Find where the given text appears and provide that cell's center as [x, y] coordinate. 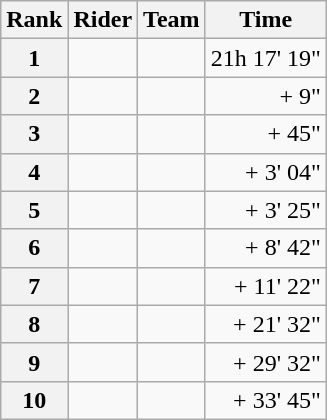
+ 33' 45" [266, 400]
9 [34, 362]
3 [34, 134]
+ 8' 42" [266, 248]
2 [34, 96]
+ 3' 25" [266, 210]
+ 3' 04" [266, 172]
1 [34, 58]
7 [34, 286]
5 [34, 210]
+ 9" [266, 96]
+ 29' 32" [266, 362]
6 [34, 248]
8 [34, 324]
4 [34, 172]
Team [172, 20]
Rank [34, 20]
+ 21' 32" [266, 324]
Time [266, 20]
+ 11' 22" [266, 286]
Rider [103, 20]
10 [34, 400]
+ 45" [266, 134]
21h 17' 19" [266, 58]
